Detect which cell encompasses the target text, then output its [x, y] center coordinate. 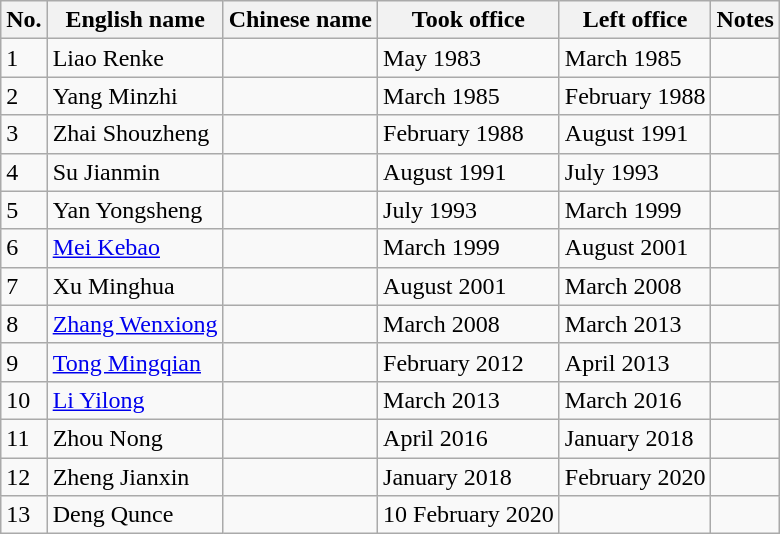
10 February 2020 [469, 515]
Su Jianmin [135, 172]
Yan Yongsheng [135, 210]
February 2020 [635, 477]
4 [24, 172]
12 [24, 477]
8 [24, 324]
Deng Qunce [135, 515]
Mei Kebao [135, 248]
February 2012 [469, 362]
Chinese name [300, 20]
2 [24, 96]
11 [24, 438]
No. [24, 20]
Xu Minghua [135, 286]
7 [24, 286]
English name [135, 20]
Zhou Nong [135, 438]
Left office [635, 20]
13 [24, 515]
Took office [469, 20]
April 2016 [469, 438]
Zhang Wenxiong [135, 324]
April 2013 [635, 362]
3 [24, 134]
Zheng Jianxin [135, 477]
March 2016 [635, 400]
9 [24, 362]
May 1983 [469, 58]
Liao Renke [135, 58]
10 [24, 400]
Yang Minzhi [135, 96]
5 [24, 210]
Li Yilong [135, 400]
6 [24, 248]
Notes [745, 20]
Zhai Shouzheng [135, 134]
Tong Mingqian [135, 362]
1 [24, 58]
